Scan for the cell matching the given text and deliver its (X, Y) coordinate at center. 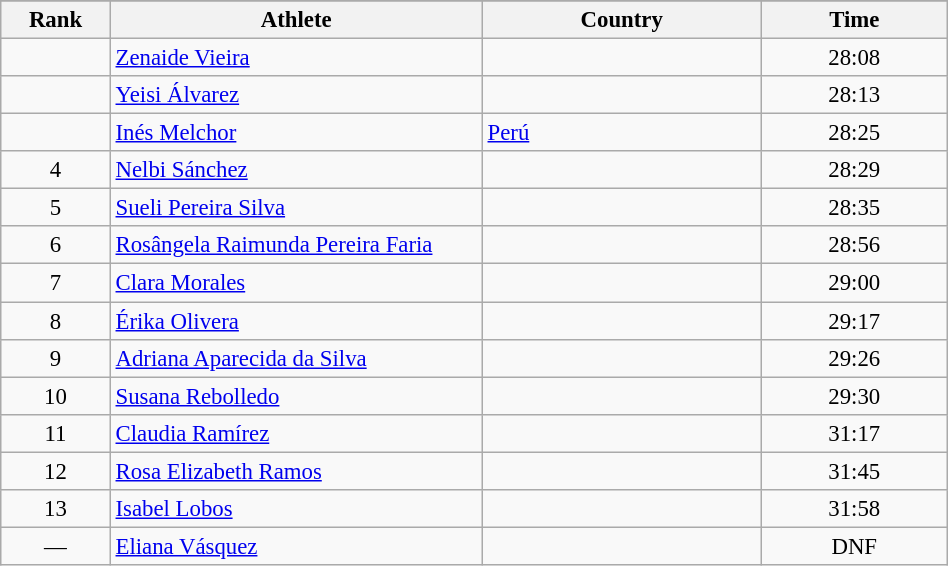
31:45 (854, 471)
29:26 (854, 358)
29:17 (854, 321)
11 (56, 433)
Isabel Lobos (296, 509)
Rosângela Raimunda Pereira Faria (296, 245)
Inés Melchor (296, 133)
Country (622, 20)
Clara Morales (296, 283)
31:58 (854, 509)
12 (56, 471)
7 (56, 283)
28:56 (854, 245)
4 (56, 170)
5 (56, 208)
28:13 (854, 95)
Perú (622, 133)
Rosa Elizabeth Ramos (296, 471)
28:08 (854, 58)
28:25 (854, 133)
Susana Rebolledo (296, 396)
28:29 (854, 170)
Eliana Vásquez (296, 546)
29:00 (854, 283)
Athlete (296, 20)
Yeisi Álvarez (296, 95)
Claudia Ramírez (296, 433)
10 (56, 396)
Sueli Pereira Silva (296, 208)
28:35 (854, 208)
Adriana Aparecida da Silva (296, 358)
Nelbi Sánchez (296, 170)
— (56, 546)
31:17 (854, 433)
Zenaide Vieira (296, 58)
6 (56, 245)
9 (56, 358)
Érika Olivera (296, 321)
13 (56, 509)
29:30 (854, 396)
Time (854, 20)
Rank (56, 20)
8 (56, 321)
DNF (854, 546)
